Determine the [x, y] coordinate at the center of the cell enclosing the given text.  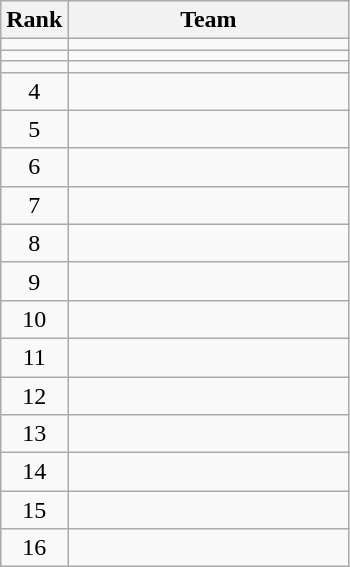
15 [34, 510]
13 [34, 434]
12 [34, 395]
6 [34, 167]
Team [208, 20]
16 [34, 548]
Rank [34, 20]
9 [34, 281]
5 [34, 129]
11 [34, 357]
14 [34, 472]
8 [34, 243]
4 [34, 91]
10 [34, 319]
7 [34, 205]
